From the cell containing the given text, extract its center point as (X, Y) coordinate. 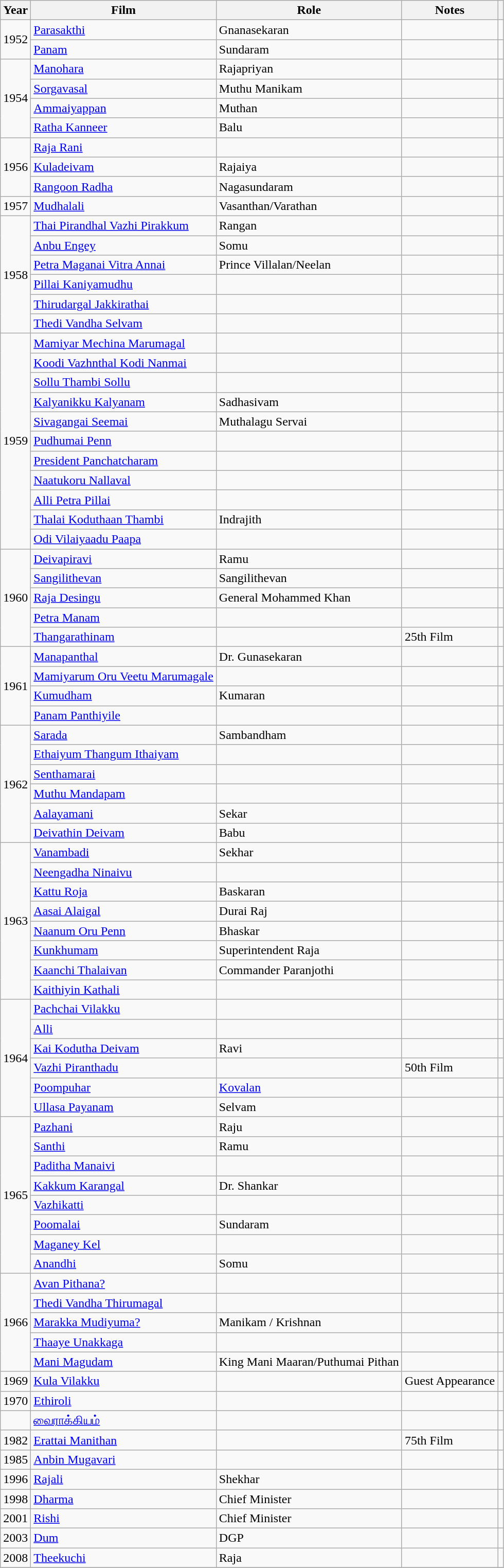
Sambandham (309, 735)
Theekuchi (123, 1558)
1966 (15, 1323)
Dr. Gunasekaran (309, 657)
Thirudargal Jakkirathai (123, 304)
Ratha Kanneer (123, 128)
Kaithiyin Kathali (123, 990)
Shekhar (309, 1479)
Alli Petra Pillai (123, 500)
1962 (15, 784)
Anbin Mugavari (123, 1459)
Commander Paranjothi (309, 970)
1969 (15, 1381)
Pazhani (123, 1126)
Rangoon Radha (123, 186)
Durai Raj (309, 911)
Neengadha Ninaivu (123, 872)
Guest Appearance (449, 1381)
Selvam (309, 1107)
Raja Rani (123, 147)
Balu (309, 128)
Indrajith (309, 519)
Rajaiya (309, 167)
Kattu Roja (123, 892)
Erattai Manithan (123, 1440)
Ethaiyum Thangum Ithaiyam (123, 754)
Kunkhumam (123, 950)
Rajali (123, 1479)
Prince Villalan/Neelan (309, 265)
Pachchai Vilakku (123, 1009)
Thedi Vandha Selvam (123, 324)
Manikam / Krishnan (309, 1323)
Superintendent Raja (309, 950)
Gnanasekaran (309, 30)
Muthalagu Servai (309, 421)
25th Film (449, 637)
1982 (15, 1440)
Parasakthi (123, 30)
King Mani Maaran/Puthumai Pithan (309, 1362)
DGP (309, 1538)
Poomalai (123, 1225)
Naanum Oru Penn (123, 931)
Dum (123, 1538)
Rangan (309, 225)
Kovalan (309, 1087)
Mamiyarum Oru Veetu Marumagale (123, 676)
Vasanthan/Varathan (309, 206)
1961 (15, 686)
Year (15, 10)
Ethiroli (123, 1401)
Anandhi (123, 1264)
Raja (309, 1558)
Kuladeivam (123, 167)
1985 (15, 1459)
Kai Kodutha Deivam (123, 1048)
Notes (449, 10)
Sivagangai Seemai (123, 421)
Kula Vilakku (123, 1381)
Thai Pirandhal Vazhi Pirakkum (123, 225)
Aasai Alaigal (123, 911)
Role (309, 10)
Ullasa Payanam (123, 1107)
Deivathin Deivam (123, 833)
1965 (15, 1195)
Sarada (123, 735)
Marakka Mudiyuma? (123, 1323)
Thangarathinam (123, 637)
Nagasundaram (309, 186)
Kumudham (123, 696)
Thedi Vandha Thirumagal (123, 1303)
Anbu Engey (123, 245)
Aalayamani (123, 813)
Sorgavasal (123, 89)
1964 (15, 1058)
50th Film (449, 1068)
Kaanchi Thalaivan (123, 970)
1970 (15, 1401)
1963 (15, 921)
1958 (15, 274)
Vazhi Piranthadu (123, 1068)
Thaaye Unakkaga (123, 1342)
Muthan (309, 108)
Dr. Shankar (309, 1185)
Deivapiravi (123, 558)
Raju (309, 1126)
General Mohammed Khan (309, 598)
வைராக்கியம் (123, 1420)
Avan Pithana? (123, 1283)
Vanambadi (123, 852)
Panam (123, 49)
Kalyanikku Kalyanam (123, 402)
Thalai Koduthaan Thambi (123, 519)
Ammaiyappan (123, 108)
1954 (15, 98)
Rishi (123, 1519)
Sollu Thambi Sollu (123, 382)
Kakkum Karangal (123, 1185)
1956 (15, 167)
Sadhasivam (309, 402)
Raja Desingu (123, 598)
President Panchatcharam (123, 461)
Baskaran (309, 892)
Panam Panthiyile (123, 715)
Santhi (123, 1146)
Maganey Kel (123, 1244)
Pudhumai Penn (123, 441)
Muthu Mandapam (123, 794)
Odi Vilaiyaadu Paapa (123, 539)
Sekar (309, 813)
2003 (15, 1538)
1998 (15, 1499)
2001 (15, 1519)
Manohara (123, 69)
Mudhalali (123, 206)
Koodi Vazhnthal Kodi Nanmai (123, 363)
Alli (123, 1029)
Kumaran (309, 696)
Pillai Kaniyamudhu (123, 285)
Mani Magudam (123, 1362)
Bhaskar (309, 931)
Vazhikatti (123, 1205)
Petra Manam (123, 618)
1959 (15, 442)
Petra Maganai Vitra Annai (123, 265)
Senthamarai (123, 774)
1957 (15, 206)
Ravi (309, 1048)
75th Film (449, 1440)
2008 (15, 1558)
Paditha Manaivi (123, 1166)
Naatukoru Nallaval (123, 480)
Mamiyar Mechina Marumagal (123, 343)
Babu (309, 833)
1960 (15, 597)
Muthu Manikam (309, 89)
Film (123, 10)
1996 (15, 1479)
1952 (15, 40)
Dharma (123, 1499)
Manapanthal (123, 657)
Rajapriyan (309, 69)
Poompuhar (123, 1087)
Sekhar (309, 852)
